Detect which cell encompasses the target text, then output its [x, y] center coordinate. 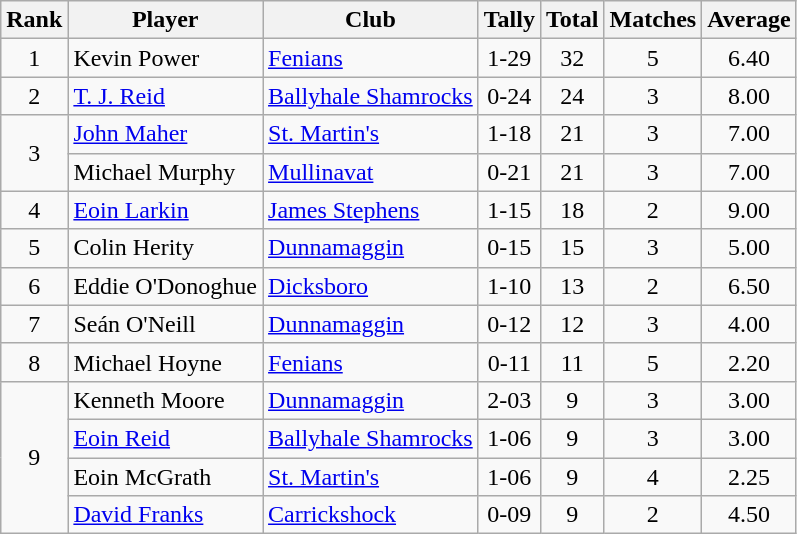
Tally [509, 20]
Mullinavat [371, 172]
13 [572, 286]
David Franks [166, 515]
5.00 [750, 248]
Kevin Power [166, 58]
15 [572, 248]
0-15 [509, 248]
0-11 [509, 362]
Player [166, 20]
James Stephens [371, 210]
2-03 [509, 400]
Rank [34, 20]
1-10 [509, 286]
Eoin Reid [166, 438]
Kenneth Moore [166, 400]
6.50 [750, 286]
Eoin Larkin [166, 210]
Total [572, 20]
8 [34, 362]
9.00 [750, 210]
Michael Murphy [166, 172]
0-09 [509, 515]
Eoin McGrath [166, 477]
2.20 [750, 362]
Seán O'Neill [166, 324]
6 [34, 286]
0-12 [509, 324]
12 [572, 324]
Colin Herity [166, 248]
0-24 [509, 96]
Eddie O'Donoghue [166, 286]
Dicksboro [371, 286]
7 [34, 324]
1-29 [509, 58]
4.00 [750, 324]
18 [572, 210]
8.00 [750, 96]
T. J. Reid [166, 96]
2.25 [750, 477]
Average [750, 20]
11 [572, 362]
1-15 [509, 210]
Michael Hoyne [166, 362]
32 [572, 58]
6.40 [750, 58]
1 [34, 58]
4.50 [750, 515]
1-18 [509, 134]
John Maher [166, 134]
24 [572, 96]
0-21 [509, 172]
Matches [653, 20]
Club [371, 20]
Carrickshock [371, 515]
